Output the (X, Y) coordinate of the center of the cell containing the given text.  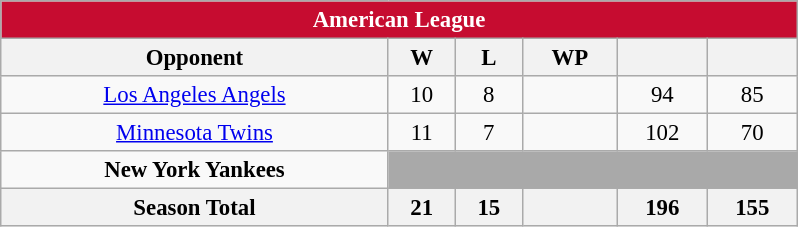
L (488, 58)
10 (422, 95)
New York Yankees (194, 170)
11 (422, 133)
WP (570, 58)
7 (488, 133)
15 (488, 208)
94 (662, 95)
Minnesota Twins (194, 133)
85 (752, 95)
155 (752, 208)
102 (662, 133)
196 (662, 208)
70 (752, 133)
W (422, 58)
8 (488, 95)
Season Total (194, 208)
Opponent (194, 58)
21 (422, 208)
American League (399, 20)
Los Angeles Angels (194, 95)
